From the cell containing the given text, extract its center point as (X, Y) coordinate. 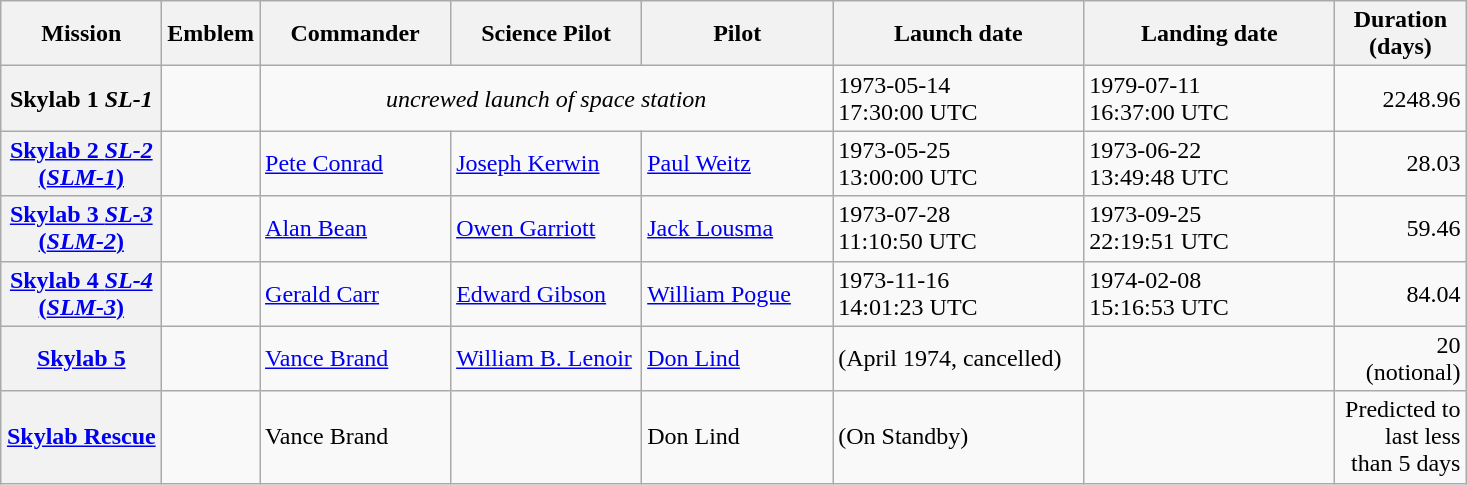
Pete Conrad (356, 164)
Launch date (958, 34)
84.04 (1400, 294)
59.46 (1400, 228)
1973-07-28 11:10:50 UTC (958, 228)
William Pogue (738, 294)
Duration (days) (1400, 34)
Predicted to last less than 5 days (1400, 437)
1979-07-11 16:37:00 UTC (1210, 98)
Emblem (211, 34)
Science Pilot (546, 34)
Landing date (1210, 34)
Alan Bean (356, 228)
1973-05-14 17:30:00 UTC (958, 98)
1973-09-25 22:19:51 UTC (1210, 228)
Skylab Rescue (82, 437)
Skylab 2 SL-2 (SLM-1) (82, 164)
1973-11-16 14:01:23 UTC (958, 294)
William B. Lenoir (546, 358)
Skylab 4 SL-4 (SLM-3) (82, 294)
Gerald Carr (356, 294)
Owen Garriott (546, 228)
Skylab 1 SL-1 (82, 98)
Commander (356, 34)
1974-02-08 15:16:53 UTC (1210, 294)
Jack Lousma (738, 228)
uncrewed launch of space station (546, 98)
1973-05-25 13:00:00 UTC (958, 164)
Paul Weitz (738, 164)
Joseph Kerwin (546, 164)
(April 1974, cancelled) (958, 358)
Skylab 3 SL-3 (SLM-2) (82, 228)
Mission (82, 34)
Skylab 5 (82, 358)
Pilot (738, 34)
(On Standby) (958, 437)
2248.96 (1400, 98)
Edward Gibson (546, 294)
1973-06-22 13:49:48 UTC (1210, 164)
28.03 (1400, 164)
20 (notional) (1400, 358)
